Search for the cell housing the specified text and yield its [x, y] center coordinate. 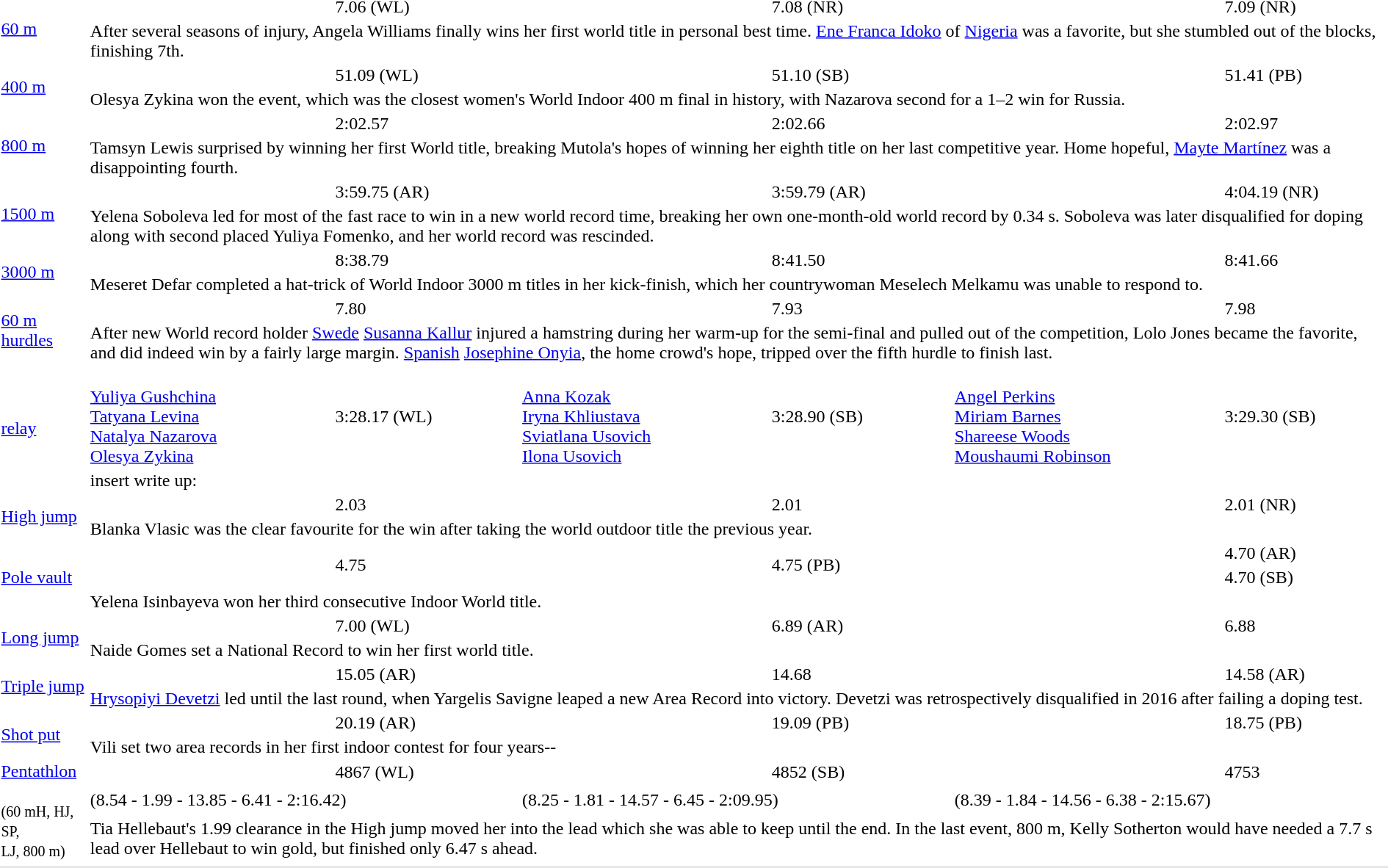
4:04.19 (NR) [1306, 192]
20.19 (AR) [426, 723]
(8.25 - 1.81 - 14.57 - 6.45 - 2:09.95) [737, 800]
2:02.97 [1306, 123]
Naide Gomes set a National Record to win her first world title. [739, 650]
Anna KozakIryna KhliustavaSviatlana UsovichIlona Usovich [645, 416]
14.68 [861, 674]
8:41.50 [861, 260]
Blanka Vlasic was the clear favourite for the win after taking the world outdoor title the previous year. [739, 529]
3:28.17 (WL) [426, 416]
400 m [43, 87]
3:59.75 (AR) [426, 192]
(8.39 - 1.84 - 14.56 - 6.38 - 2:15.67) [1171, 800]
60 m hurdles [43, 330]
Pentathlon(60 mH, HJ, SP,LJ, 800 m) [43, 811]
51.41 (PB) [1306, 75]
3:59.79 (AR) [861, 192]
High jump [43, 517]
2.03 [426, 504]
3:29.30 (SB) [1306, 416]
7.00 (WL) [426, 626]
7.93 [861, 308]
14.58 (AR) [1306, 674]
4867 (WL) [426, 773]
2.01 (NR) [1306, 504]
1500 m [43, 214]
3000 m [43, 272]
Angel PerkinsMiriam BarnesShareese WoodsMoushaumi Robinson [1087, 416]
Yuliya GushchinaTatyana LevinaNatalya NazarovaOlesya Zykina [210, 416]
2:02.66 [861, 123]
Olesya Zykina won the event, which was the closest women's World Indoor 400 m final in history, with Nazarova second for a 1–2 win for Russia. [739, 99]
4.70 (AR) [1306, 553]
Vili set two area records in her first indoor contest for four years-- [739, 747]
Long jump [43, 637]
51.09 (WL) [426, 75]
(8.54 - 1.99 - 13.85 - 6.41 - 2:16.42) [304, 800]
15.05 (AR) [426, 674]
18.75 (PB) [1306, 723]
6.88 [1306, 626]
Triple jump [43, 686]
4753 [1306, 773]
3:28.90 (SB) [861, 416]
4852 (SB) [861, 773]
51.10 (SB) [861, 75]
4.75 [426, 565]
Pole vault [43, 577]
4.75 (PB) [861, 565]
Shot put [43, 734]
2:02.57 [426, 123]
Yelena Isinbayeva won her third consecutive Indoor World title. [739, 601]
4.70 (SB) [1306, 577]
6.89 (AR) [861, 626]
relay [43, 429]
7.98 [1306, 308]
insert write up: [739, 480]
800 m [43, 145]
19.09 (PB) [861, 723]
8:41.66 [1306, 260]
2.01 [861, 504]
8:38.79 [426, 260]
7.80 [426, 308]
